Capture the cell that displays the provided text and extract its [X, Y] central coordinate. 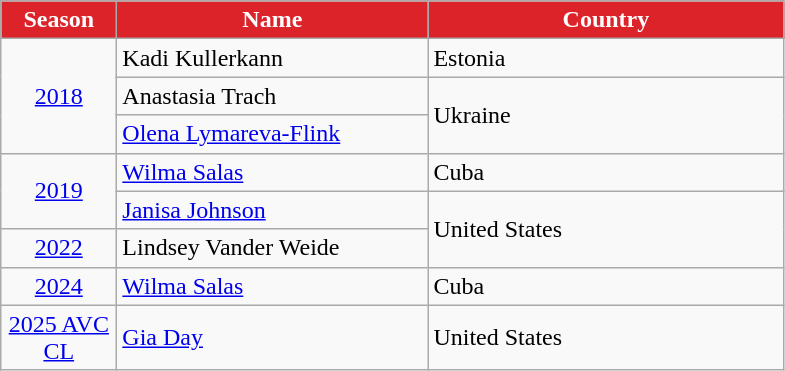
2018 [59, 96]
Country [606, 20]
Lindsey Vander Weide [272, 248]
Janisa Johnson [272, 210]
Anastasia Trach [272, 96]
Name [272, 20]
Kadi Kullerkann [272, 58]
Ukraine [606, 115]
Olena Lymareva-Flink [272, 134]
Season [59, 20]
2019 [59, 191]
Gia Day [272, 338]
2024 [59, 286]
2022 [59, 248]
Estonia [606, 58]
2025 AVC CL [59, 338]
